Identify which cell holds the provided text, then report its (X, Y) central coordinate. 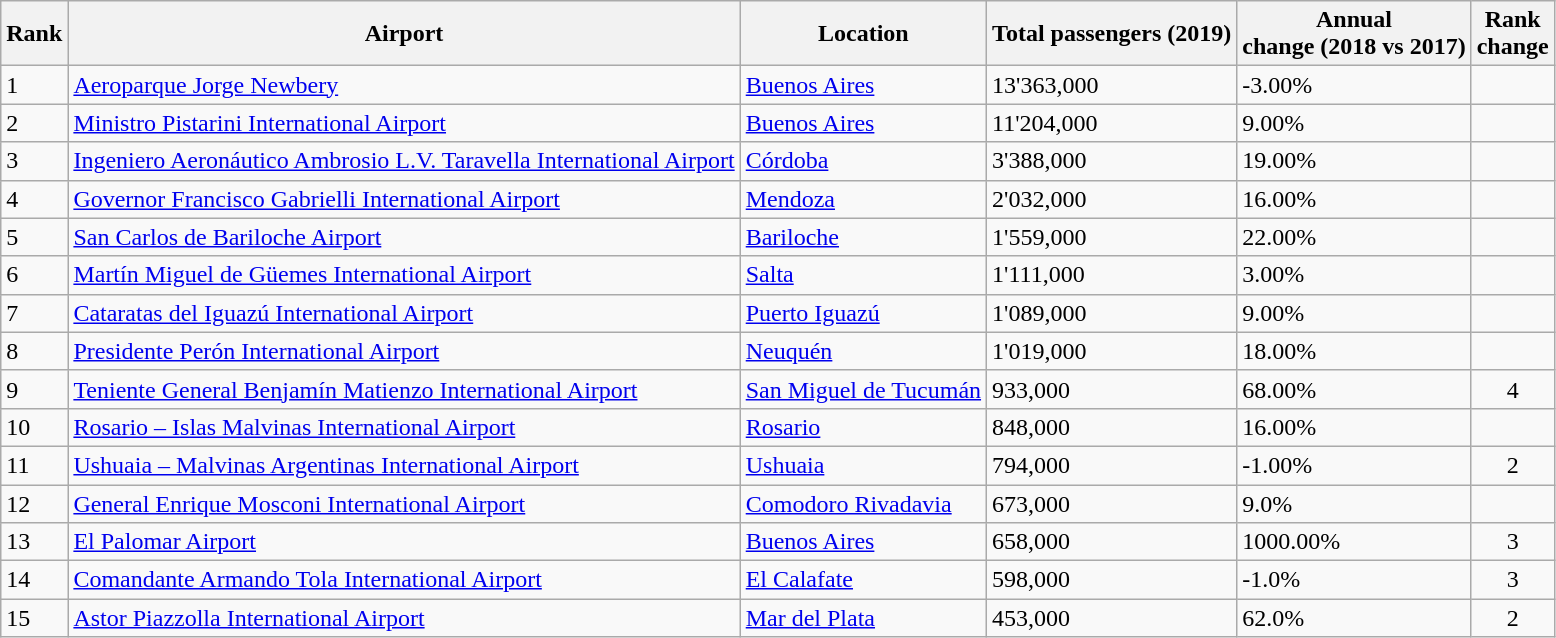
19.00% (1354, 161)
6 (34, 275)
El Palomar Airport (404, 542)
658,000 (1112, 542)
San Miguel de Tucumán (863, 389)
General Enrique Mosconi International Airport (404, 503)
7 (34, 313)
Puerto Iguazú (863, 313)
Location (863, 34)
933,000 (1112, 389)
Rosario (863, 427)
Rosario – Islas Malvinas International Airport (404, 427)
18.00% (1354, 351)
Ushuaia – Malvinas Argentinas International Airport (404, 465)
12 (34, 503)
14 (34, 580)
673,000 (1112, 503)
68.00% (1354, 389)
1 (34, 85)
Aeroparque Jorge Newbery (404, 85)
Comandante Armando Tola International Airport (404, 580)
Cataratas del Iguazú International Airport (404, 313)
Airport (404, 34)
Astor Piazzolla International Airport (404, 618)
Mendoza (863, 199)
1'019,000 (1112, 351)
13'363,000 (1112, 85)
1000.00% (1354, 542)
Córdoba (863, 161)
13 (34, 542)
1'111,000 (1112, 275)
Martín Miguel de Güemes International Airport (404, 275)
-3.00% (1354, 85)
Comodoro Rivadavia (863, 503)
8 (34, 351)
453,000 (1112, 618)
9 (34, 389)
San Carlos de Bariloche Airport (404, 237)
Ingeniero Aeronáutico Ambrosio L.V. Taravella International Airport (404, 161)
10 (34, 427)
Neuquén (863, 351)
11 (34, 465)
Mar del Plata (863, 618)
5 (34, 237)
3.00% (1354, 275)
2'032,000 (1112, 199)
El Calafate (863, 580)
Presidente Perón International Airport (404, 351)
22.00% (1354, 237)
Rankchange (1512, 34)
Governor Francisco Gabrielli International Airport (404, 199)
848,000 (1112, 427)
15 (34, 618)
-1.0% (1354, 580)
Ushuaia (863, 465)
1'089,000 (1112, 313)
Annualchange (2018 vs 2017) (1354, 34)
3'388,000 (1112, 161)
62.0% (1354, 618)
Salta (863, 275)
794,000 (1112, 465)
Total passengers (2019) (1112, 34)
Bariloche (863, 237)
11'204,000 (1112, 123)
Rank (34, 34)
Teniente General Benjamín Matienzo International Airport (404, 389)
-1.00% (1354, 465)
9.0% (1354, 503)
1'559,000 (1112, 237)
598,000 (1112, 580)
Ministro Pistarini International Airport (404, 123)
